Return (x, y) of the center of cell containing provided text 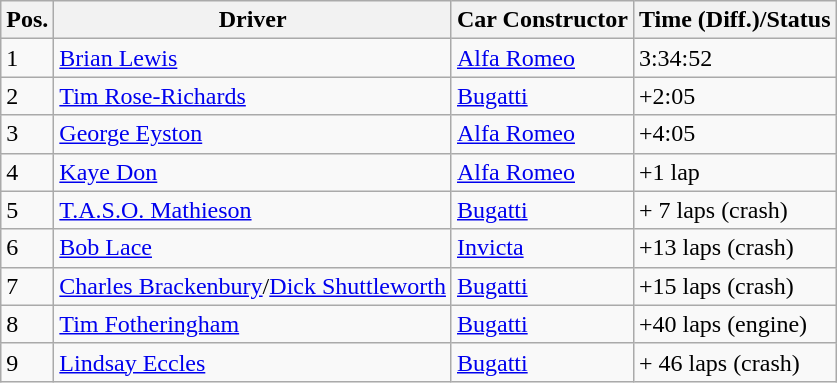
+15 laps (crash) (734, 286)
T.A.S.O. Mathieson (253, 210)
Tim Rose-Richards (253, 96)
Car Constructor (542, 20)
1 (28, 58)
9 (28, 362)
+13 laps (crash) (734, 248)
Charles Brackenbury/Dick Shuttleworth (253, 286)
Driver (253, 20)
4 (28, 172)
Brian Lewis (253, 58)
2 (28, 96)
6 (28, 248)
Pos. (28, 20)
+2:05 (734, 96)
+1 lap (734, 172)
3:34:52 (734, 58)
Tim Fotheringham (253, 324)
George Eyston (253, 134)
+ 46 laps (crash) (734, 362)
Time (Diff.)/Status (734, 20)
8 (28, 324)
Kaye Don (253, 172)
+ 7 laps (crash) (734, 210)
3 (28, 134)
Lindsay Eccles (253, 362)
Bob Lace (253, 248)
+40 laps (engine) (734, 324)
7 (28, 286)
Invicta (542, 248)
+4:05 (734, 134)
5 (28, 210)
